Detect which cell encompasses the target text, then output its [X, Y] center coordinate. 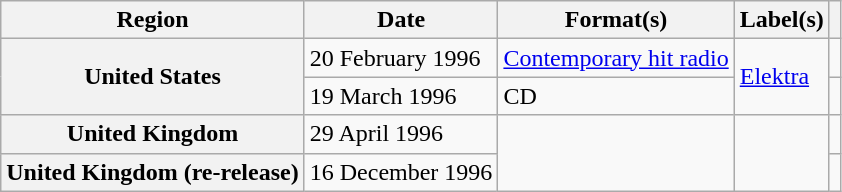
19 March 1996 [401, 96]
CD [616, 96]
Format(s) [616, 20]
Elektra [782, 77]
Label(s) [782, 20]
United States [152, 77]
United Kingdom (re-release) [152, 172]
United Kingdom [152, 134]
20 February 1996 [401, 58]
Region [152, 20]
16 December 1996 [401, 172]
Contemporary hit radio [616, 58]
Date [401, 20]
29 April 1996 [401, 134]
